Output the [X, Y] coordinate of the center of the cell containing the given text.  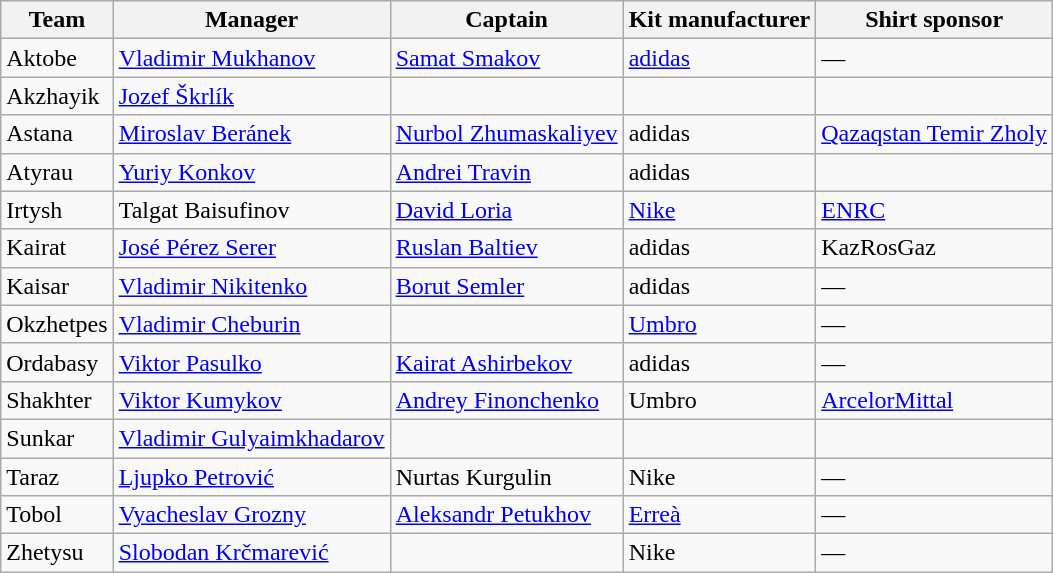
Taraz [57, 477]
Samat Smakov [506, 58]
Jozef Škrlík [252, 96]
Erreà [720, 515]
Astana [57, 134]
Yuriy Konkov [252, 172]
Vladimir Gulyaimkhadarov [252, 438]
Nurtas Kurgulin [506, 477]
Viktor Kumykov [252, 400]
José Pérez Serer [252, 248]
Andrei Travin [506, 172]
Zhetysu [57, 553]
Manager [252, 20]
Team [57, 20]
Aleksandr Petukhov [506, 515]
Ruslan Baltiev [506, 248]
Slobodan Krčmarević [252, 553]
Ljupko Petrović [252, 477]
Ordabasy [57, 362]
Kit manufacturer [720, 20]
ArcelorMittal [934, 400]
ENRC [934, 210]
Shakhter [57, 400]
Qazaqstan Temir Zholy [934, 134]
David Loria [506, 210]
Andrey Finonchenko [506, 400]
Tobol [57, 515]
Miroslav Beránek [252, 134]
Akzhayik [57, 96]
Borut Semler [506, 286]
Kairat [57, 248]
KazRosGaz [934, 248]
Vladimir Mukhanov [252, 58]
Okzhetpes [57, 324]
Shirt sponsor [934, 20]
Vyacheslav Grozny [252, 515]
Kairat Ashirbekov [506, 362]
Viktor Pasulko [252, 362]
Irtysh [57, 210]
Nurbol Zhumaskaliyev [506, 134]
Captain [506, 20]
Atyrau [57, 172]
Sunkar [57, 438]
Aktobe [57, 58]
Vladimir Cheburin [252, 324]
Kaisar [57, 286]
Talgat Baisufinov [252, 210]
Vladimir Nikitenko [252, 286]
